Identify which cell holds the provided text, then report its [X, Y] central coordinate. 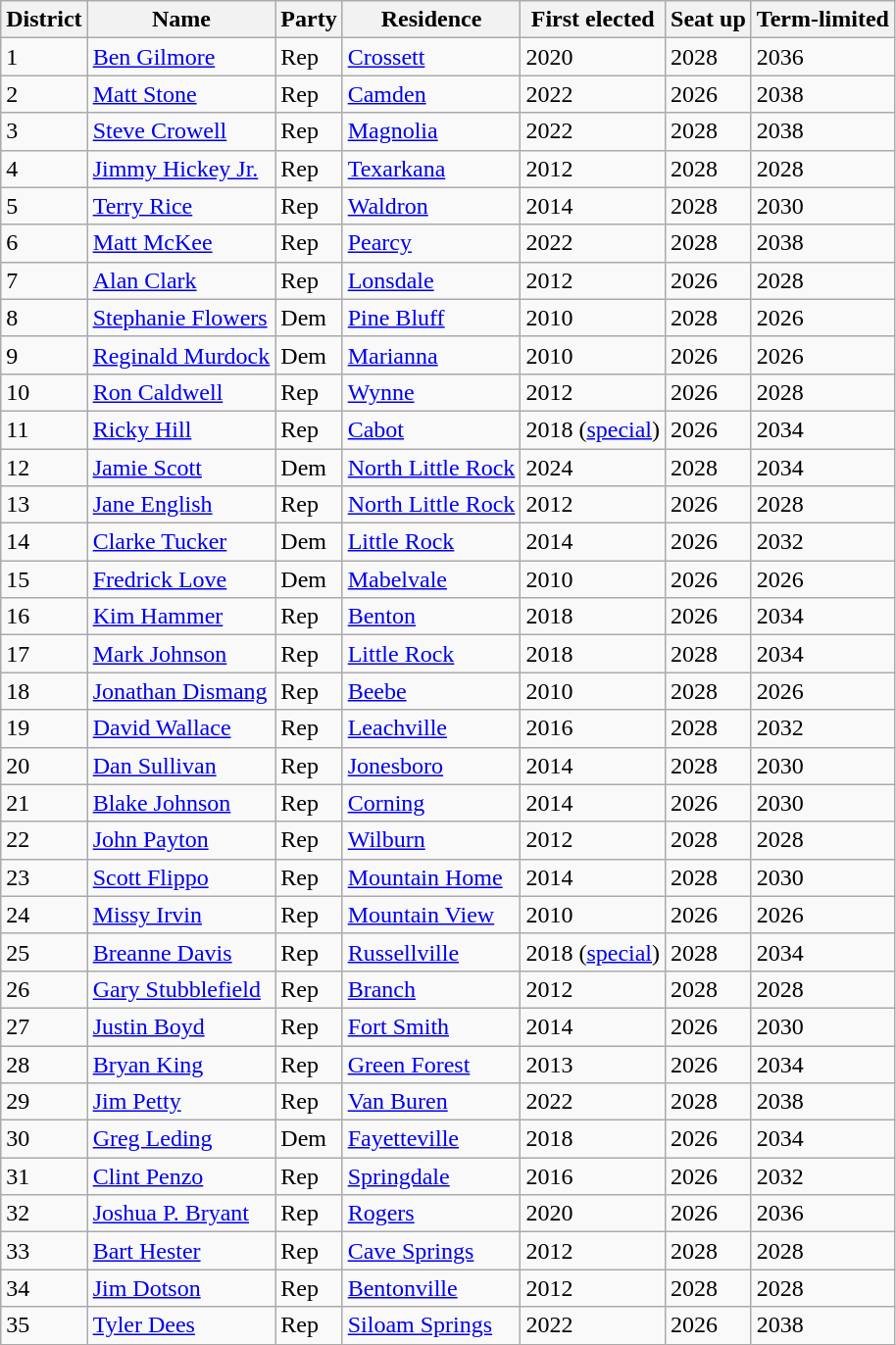
Rogers [431, 1214]
Mabelvale [431, 579]
23 [44, 877]
Bart Hester [181, 1251]
26 [44, 989]
Mark Johnson [181, 654]
Bryan King [181, 1064]
Texarkana [431, 169]
Missy Irvin [181, 915]
Benton [431, 617]
Mountain View [431, 915]
Ben Gilmore [181, 57]
1 [44, 57]
4 [44, 169]
15 [44, 579]
Scott Flippo [181, 877]
Joshua P. Bryant [181, 1214]
Stephanie Flowers [181, 318]
Springdale [431, 1176]
Ricky Hill [181, 429]
Name [181, 20]
33 [44, 1251]
Jonathan Dismang [181, 691]
First elected [593, 20]
Beebe [431, 691]
29 [44, 1102]
Blake Johnson [181, 803]
Waldron [431, 206]
24 [44, 915]
Dan Sullivan [181, 766]
17 [44, 654]
David Wallace [181, 728]
Bentonville [431, 1288]
28 [44, 1064]
Greg Leding [181, 1139]
Cave Springs [431, 1251]
3 [44, 131]
25 [44, 952]
21 [44, 803]
2 [44, 94]
Magnolia [431, 131]
Corning [431, 803]
Ron Caldwell [181, 392]
Justin Boyd [181, 1026]
Term-limited [822, 20]
6 [44, 243]
Clarke Tucker [181, 542]
Jim Petty [181, 1102]
Matt McKee [181, 243]
Camden [431, 94]
22 [44, 840]
8 [44, 318]
32 [44, 1214]
Seat up [709, 20]
Jimmy Hickey Jr. [181, 169]
Gary Stubblefield [181, 989]
2013 [593, 1064]
31 [44, 1176]
Jane English [181, 505]
Steve Crowell [181, 131]
Russellville [431, 952]
16 [44, 617]
Leachville [431, 728]
Breanne Davis [181, 952]
Wilburn [431, 840]
35 [44, 1325]
12 [44, 468]
Mountain Home [431, 877]
Terry Rice [181, 206]
Fayetteville [431, 1139]
11 [44, 429]
Jim Dotson [181, 1288]
Kim Hammer [181, 617]
Reginald Murdock [181, 355]
Crossett [431, 57]
Tyler Dees [181, 1325]
27 [44, 1026]
Marianna [431, 355]
Siloam Springs [431, 1325]
Jonesboro [431, 766]
Green Forest [431, 1064]
Fredrick Love [181, 579]
Fort Smith [431, 1026]
10 [44, 392]
Alan Clark [181, 280]
Pine Bluff [431, 318]
Wynne [431, 392]
Lonsdale [431, 280]
20 [44, 766]
34 [44, 1288]
2024 [593, 468]
Van Buren [431, 1102]
18 [44, 691]
John Payton [181, 840]
Residence [431, 20]
7 [44, 280]
Cabot [431, 429]
13 [44, 505]
5 [44, 206]
District [44, 20]
9 [44, 355]
Branch [431, 989]
14 [44, 542]
19 [44, 728]
Clint Penzo [181, 1176]
Pearcy [431, 243]
Party [309, 20]
Matt Stone [181, 94]
Jamie Scott [181, 468]
30 [44, 1139]
